Scan for the cell matching the given text and deliver its [X, Y] coordinate at center. 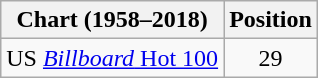
US Billboard Hot 100 [112, 58]
Chart (1958–2018) [112, 20]
Position [271, 20]
29 [271, 58]
